For the text-containing cell, return its midpoint in [X, Y] coordinate format. 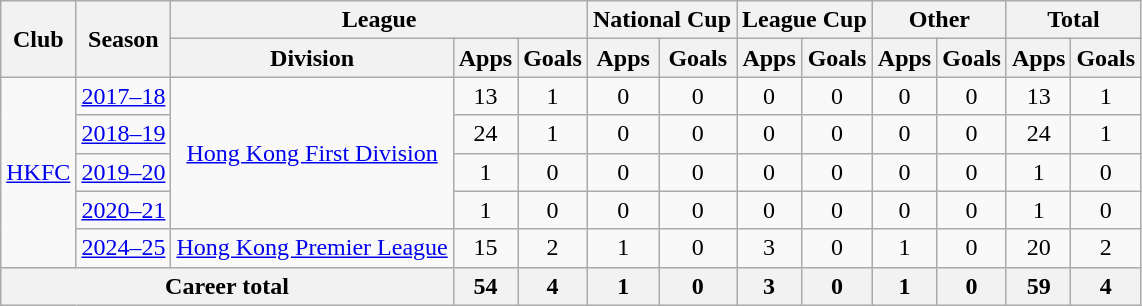
Other [939, 20]
Total [1073, 20]
2020–21 [124, 210]
2019–20 [124, 172]
20 [1038, 248]
2024–25 [124, 248]
2018–19 [124, 134]
Career total [227, 286]
HKFC [38, 172]
League [380, 20]
Hong Kong First Division [312, 153]
59 [1038, 286]
Hong Kong Premier League [312, 248]
Division [312, 58]
54 [485, 286]
League Cup [805, 20]
Season [124, 39]
2017–18 [124, 96]
National Cup [662, 20]
Club [38, 39]
15 [485, 248]
